Determine the [x, y] coordinate at the center of the cell enclosing the given text.  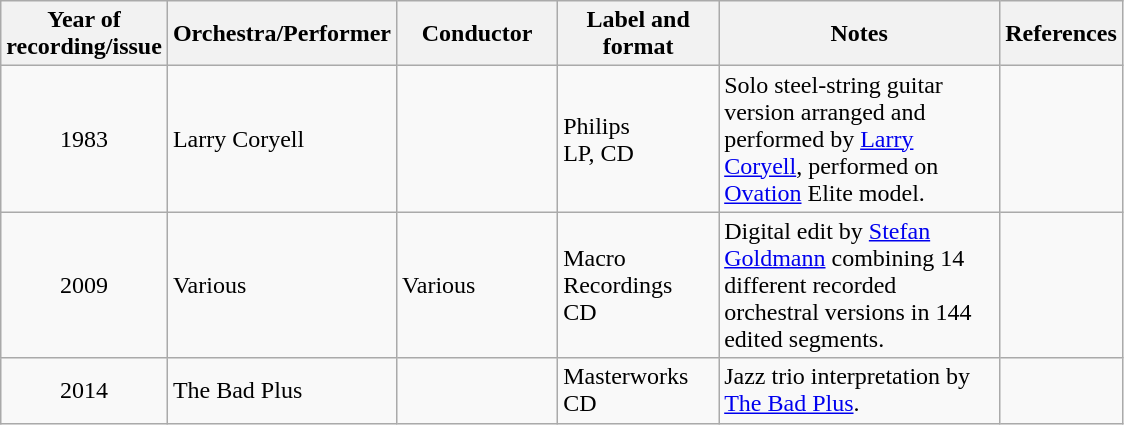
Jazz trio interpretation by The Bad Plus. [860, 390]
2009 [84, 285]
Conductor [478, 34]
Notes [860, 34]
Solo steel-string guitar version arranged and performed by Larry Coryell, performed on Ovation Elite model. [860, 139]
Macro RecordingsCD [638, 285]
Digital edit by Stefan Goldmann combining 14 different recorded orchestral versions in 144 edited segments. [860, 285]
Larry Coryell [282, 139]
The Bad Plus [282, 390]
1983 [84, 139]
References [1062, 34]
Label and format [638, 34]
2014 [84, 390]
PhilipsLP, CD [638, 139]
MasterworksCD [638, 390]
Year of recording/issue [84, 34]
Orchestra/Performer [282, 34]
